Search for the cell housing the specified text and yield its (x, y) center coordinate. 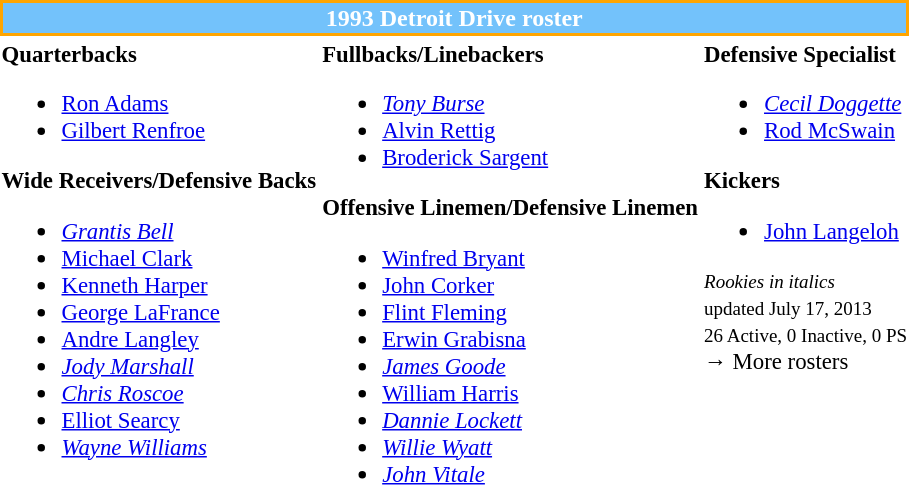
1993 Detroit Drive roster (454, 18)
